Locate the cell with the specified text and output its (x, y) center coordinate. 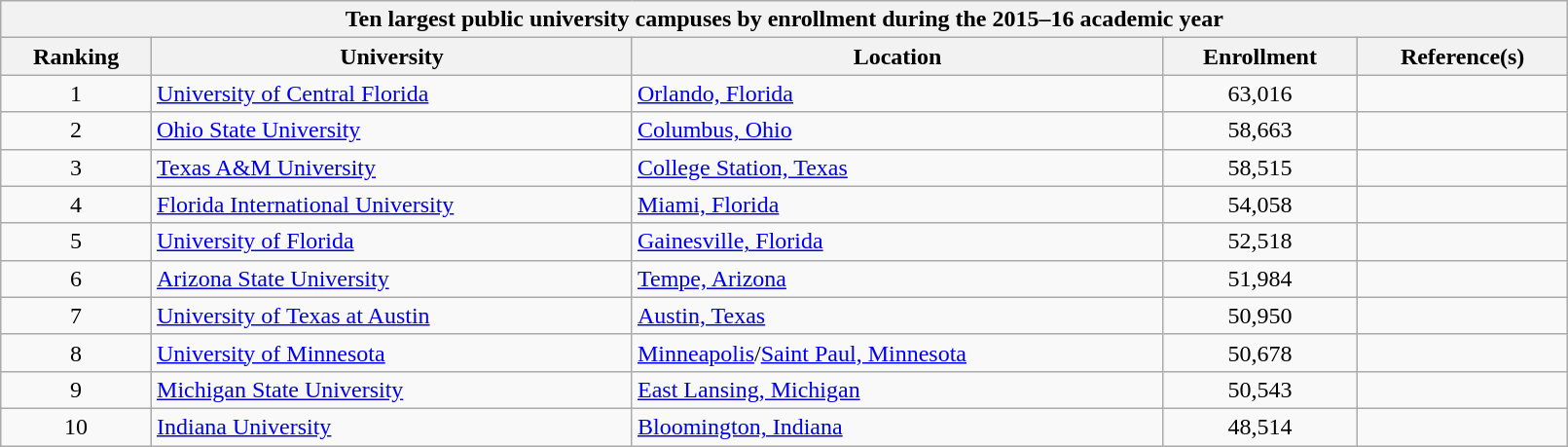
Florida International University (392, 205)
Texas A&M University (392, 168)
Bloomington, Indiana (897, 427)
College Station, Texas (897, 168)
54,058 (1260, 205)
8 (76, 353)
Columbus, Ohio (897, 130)
Orlando, Florida (897, 93)
East Lansing, Michigan (897, 390)
58,663 (1260, 130)
University of Central Florida (392, 93)
Michigan State University (392, 390)
9 (76, 390)
University of Minnesota (392, 353)
58,515 (1260, 168)
Austin, Texas (897, 316)
Tempe, Arizona (897, 279)
Location (897, 56)
Ranking (76, 56)
63,016 (1260, 93)
Gainesville, Florida (897, 242)
52,518 (1260, 242)
Miami, Florida (897, 205)
50,678 (1260, 353)
50,543 (1260, 390)
Ohio State University (392, 130)
1 (76, 93)
48,514 (1260, 427)
6 (76, 279)
3 (76, 168)
Enrollment (1260, 56)
Indiana University (392, 427)
5 (76, 242)
4 (76, 205)
50,950 (1260, 316)
Arizona State University (392, 279)
Reference(s) (1462, 56)
University of Texas at Austin (392, 316)
University of Florida (392, 242)
7 (76, 316)
2 (76, 130)
Ten largest public university campuses by enrollment during the 2015–16 academic year (784, 19)
10 (76, 427)
University (392, 56)
Minneapolis/Saint Paul, Minnesota (897, 353)
51,984 (1260, 279)
